Determine the [x, y] coordinate at the center of the cell enclosing the given text.  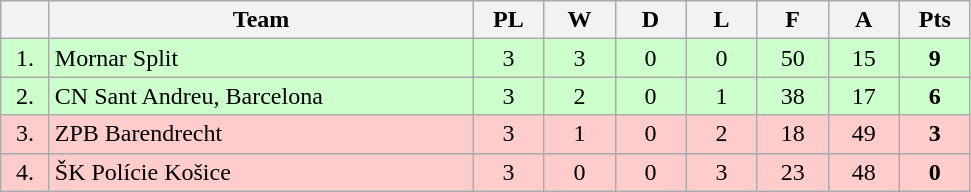
23 [792, 172]
17 [864, 96]
1. [26, 58]
50 [792, 58]
48 [864, 172]
A [864, 20]
4. [26, 172]
38 [792, 96]
F [792, 20]
3. [26, 134]
D [650, 20]
ŠK Polície Košice [261, 172]
49 [864, 134]
L [722, 20]
Pts [934, 20]
Team [261, 20]
Mornar Split [261, 58]
2. [26, 96]
18 [792, 134]
PL [508, 20]
CN Sant Andreu, Barcelona [261, 96]
15 [864, 58]
6 [934, 96]
W [580, 20]
ZPB Barendrecht [261, 134]
9 [934, 58]
